Pinpoint the cell where the given text exists, returning its [x, y] midpoint coordinate. 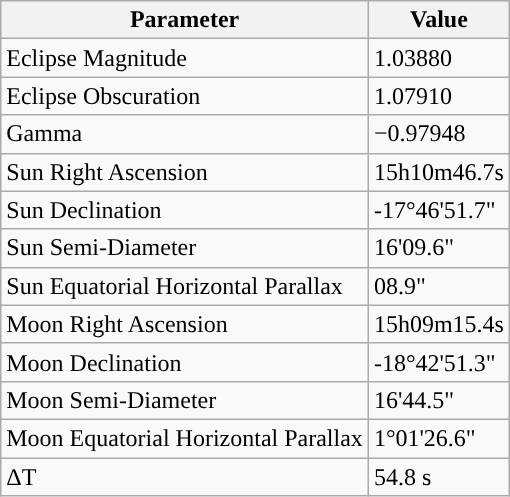
Eclipse Obscuration [185, 96]
15h10m46.7s [438, 172]
Sun Semi-Diameter [185, 248]
Moon Declination [185, 362]
Parameter [185, 20]
Moon Equatorial Horizontal Parallax [185, 438]
Sun Equatorial Horizontal Parallax [185, 286]
1.07910 [438, 96]
15h09m15.4s [438, 324]
−0.97948 [438, 134]
-18°42'51.3" [438, 362]
16'09.6" [438, 248]
1.03880 [438, 58]
Gamma [185, 134]
1°01'26.6" [438, 438]
ΔT [185, 477]
Value [438, 20]
08.9" [438, 286]
-17°46'51.7" [438, 210]
Sun Right Ascension [185, 172]
Eclipse Magnitude [185, 58]
54.8 s [438, 477]
16'44.5" [438, 400]
Moon Semi-Diameter [185, 400]
Sun Declination [185, 210]
Moon Right Ascension [185, 324]
